Capture the cell that displays the provided text and extract its [X, Y] central coordinate. 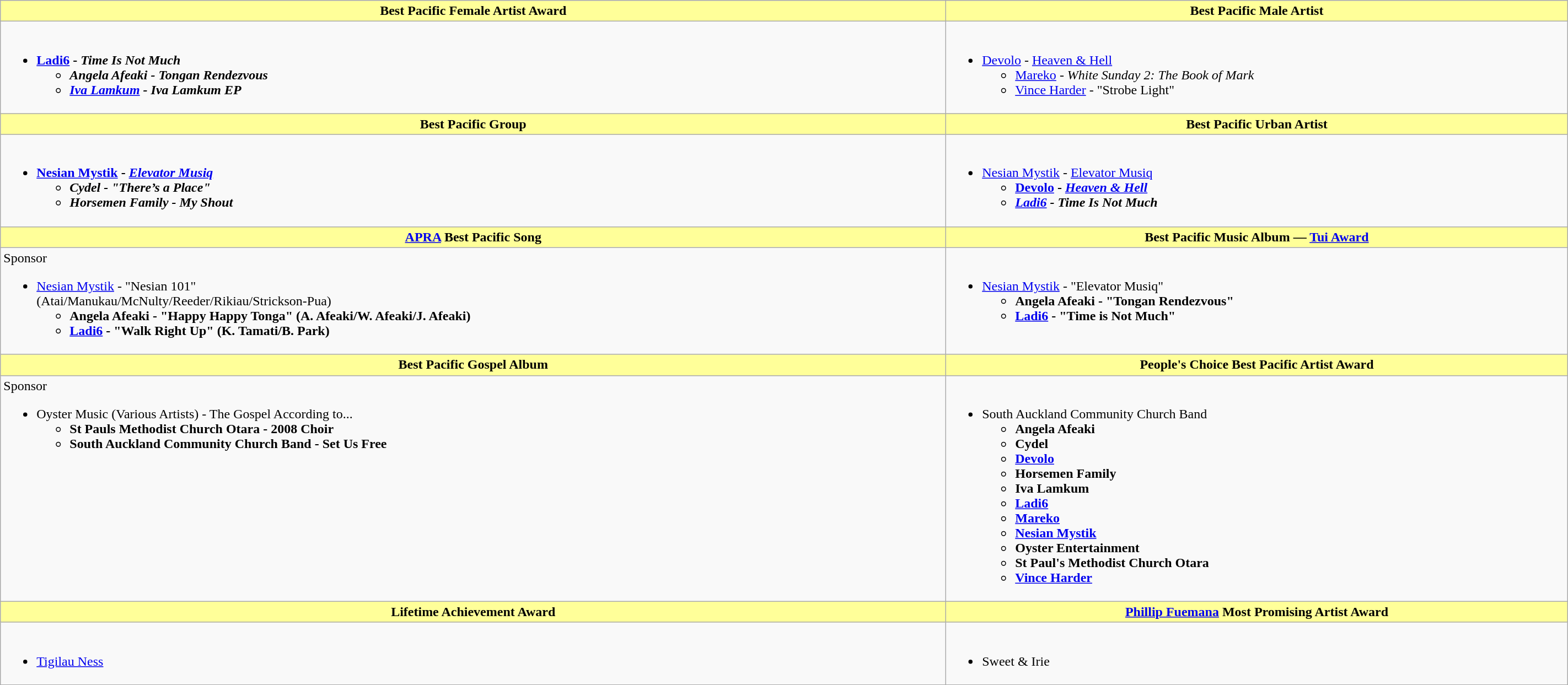
Devolo - Heaven & HellMareko - White Sunday 2: The Book of MarkVince Harder - "Strobe Light" [1257, 67]
Nesian Mystik - "Elevator Musiq"Angela Afeaki - "Tongan Rendezvous"Ladi6 - "Time is Not Much" [1257, 301]
APRA Best Pacific Song [473, 237]
Lifetime Achievement Award [473, 612]
Nesian Mystik - Elevator MusiqCydel - "There’s a Place"Horsemen Family - My Shout [473, 181]
Sweet & Irie [1257, 654]
Best Pacific Gospel Album [473, 365]
Best Pacific Female Artist Award [473, 11]
Best Pacific Music Album — Tui Award [1257, 237]
People's Choice Best Pacific Artist Award [1257, 365]
Best Pacific Urban Artist [1257, 124]
Best Pacific Male Artist [1257, 11]
Phillip Fuemana Most Promising Artist Award [1257, 612]
Nesian Mystik - Elevator MusiqDevolo - Heaven & HellLadi6 - Time Is Not Much [1257, 181]
Best Pacific Group [473, 124]
Ladi6 - Time Is Not MuchAngela Afeaki - Tongan RendezvousIva Lamkum - Iva Lamkum EP [473, 67]
Tigilau Ness [473, 654]
